Scan for the cell matching the given text and deliver its [x, y] coordinate at center. 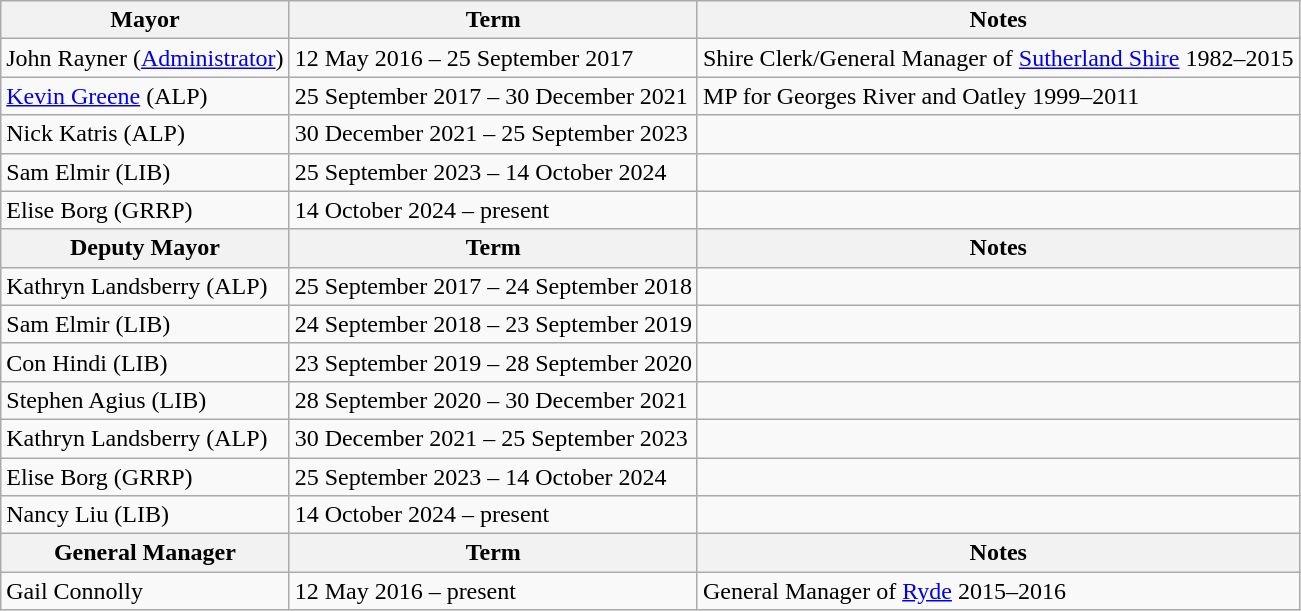
General Manager of Ryde 2015–2016 [998, 591]
John Rayner (Administrator) [145, 58]
12 May 2016 – present [493, 591]
Kevin Greene (ALP) [145, 96]
Nancy Liu (LIB) [145, 515]
Nick Katris (ALP) [145, 134]
General Manager [145, 553]
23 September 2019 – 28 September 2020 [493, 362]
Deputy Mayor [145, 248]
Gail Connolly [145, 591]
25 September 2017 – 30 December 2021 [493, 96]
MP for Georges River and Oatley 1999–2011 [998, 96]
24 September 2018 – 23 September 2019 [493, 324]
Mayor [145, 20]
12 May 2016 – 25 September 2017 [493, 58]
28 September 2020 – 30 December 2021 [493, 400]
Con Hindi (LIB) [145, 362]
Shire Clerk/General Manager of Sutherland Shire 1982–2015 [998, 58]
25 September 2017 – 24 September 2018 [493, 286]
Stephen Agius (LIB) [145, 400]
